Scan for the cell matching the given text and deliver its (x, y) coordinate at center. 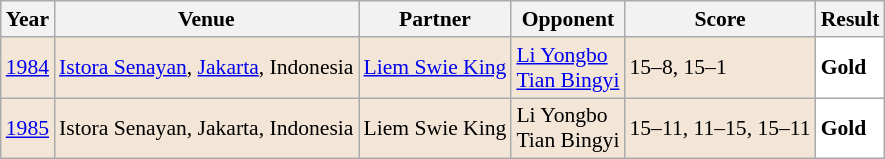
15–8, 15–1 (720, 68)
Result (850, 19)
Score (720, 19)
Partner (436, 19)
15–11, 11–15, 15–11 (720, 128)
Venue (206, 19)
Opponent (568, 19)
Year (28, 19)
1984 (28, 68)
1985 (28, 128)
